For the text-containing cell, return its midpoint in [X, Y] coordinate format. 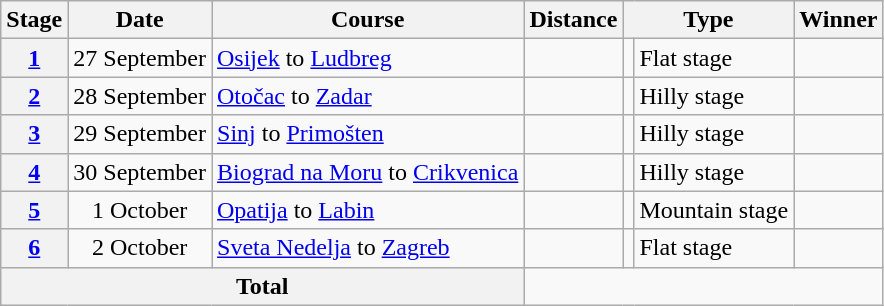
Date [140, 20]
Mountain stage [714, 210]
Sveta Nedelja to Zagreb [368, 248]
3 [34, 134]
5 [34, 210]
2 October [140, 248]
Distance [574, 20]
28 September [140, 96]
Sinj to Primošten [368, 134]
Opatija to Labin [368, 210]
Biograd na Moru to Crikvenica [368, 172]
1 October [140, 210]
4 [34, 172]
29 September [140, 134]
Osijek to Ludbreg [368, 58]
1 [34, 58]
Course [368, 20]
Otočac to Zadar [368, 96]
Stage [34, 20]
27 September [140, 58]
6 [34, 248]
30 September [140, 172]
Winner [838, 20]
Total [262, 286]
2 [34, 96]
Type [708, 20]
